Capture the cell that displays the provided text and extract its [X, Y] central coordinate. 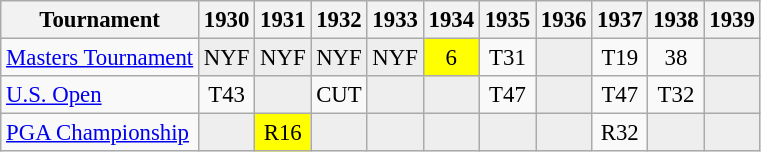
Tournament [100, 20]
1932 [339, 20]
CUT [339, 95]
1933 [395, 20]
1939 [732, 20]
T19 [620, 58]
38 [676, 58]
R32 [620, 133]
T32 [676, 95]
1938 [676, 20]
1934 [451, 20]
1935 [507, 20]
T43 [227, 95]
PGA Championship [100, 133]
1937 [620, 20]
1936 [564, 20]
6 [451, 58]
Masters Tournament [100, 58]
1931 [283, 20]
U.S. Open [100, 95]
1930 [227, 20]
T31 [507, 58]
R16 [283, 133]
